Return [x, y] of the center of cell containing provided text 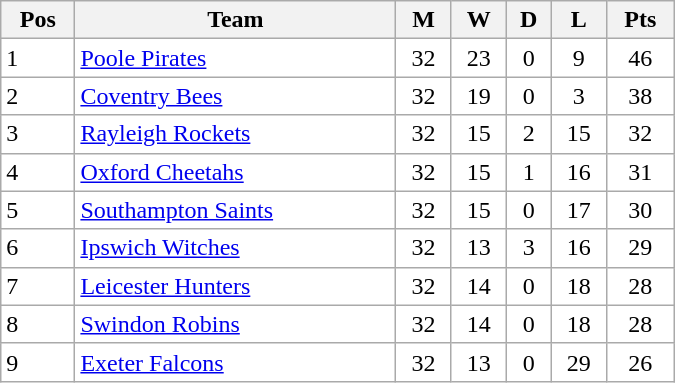
Pos [38, 20]
Coventry Bees [236, 96]
Pts [640, 20]
Southampton Saints [236, 210]
17 [578, 210]
31 [640, 172]
26 [640, 362]
W [478, 20]
Exeter Falcons [236, 362]
19 [478, 96]
Swindon Robins [236, 324]
Team [236, 20]
Leicester Hunters [236, 286]
8 [38, 324]
30 [640, 210]
46 [640, 58]
M [424, 20]
23 [478, 58]
Poole Pirates [236, 58]
D [528, 20]
38 [640, 96]
Rayleigh Rockets [236, 134]
L [578, 20]
Oxford Cheetahs [236, 172]
4 [38, 172]
5 [38, 210]
7 [38, 286]
Ipswich Witches [236, 248]
6 [38, 248]
